Search for the cell housing the specified text and yield its [x, y] center coordinate. 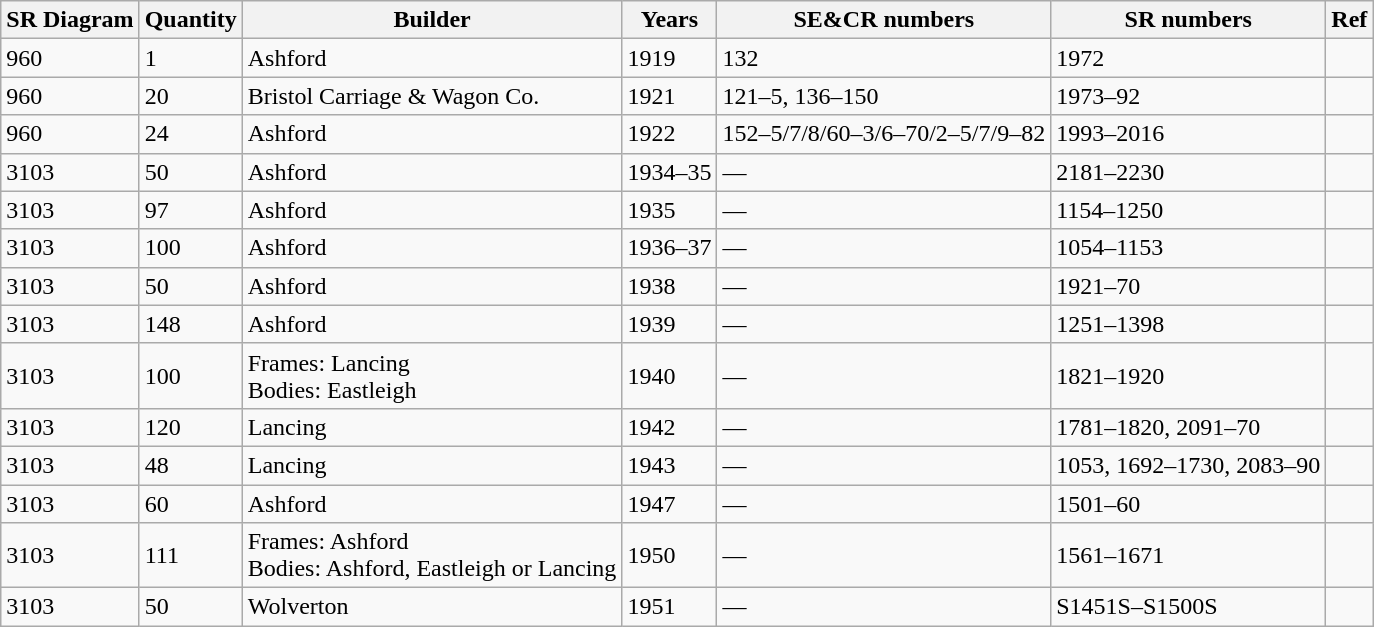
SR numbers [1188, 20]
Builder [432, 20]
1993–2016 [1188, 134]
Quantity [190, 20]
60 [190, 503]
1781–1820, 2091–70 [1188, 427]
111 [190, 556]
1943 [670, 465]
1922 [670, 134]
Years [670, 20]
48 [190, 465]
1938 [670, 286]
Bristol Carriage & Wagon Co. [432, 96]
97 [190, 210]
SE&CR numbers [884, 20]
S1451S–S1500S [1188, 607]
1951 [670, 607]
1942 [670, 427]
1921–70 [1188, 286]
20 [190, 96]
1921 [670, 96]
1919 [670, 58]
1934–35 [670, 172]
148 [190, 324]
1947 [670, 503]
1154–1250 [1188, 210]
Ref [1350, 20]
1821–1920 [1188, 376]
1972 [1188, 58]
152–5/7/8/60–3/6–70/2–5/7/9–82 [884, 134]
2181–2230 [1188, 172]
1053, 1692–1730, 2083–90 [1188, 465]
1939 [670, 324]
SR Diagram [70, 20]
1973–92 [1188, 96]
Wolverton [432, 607]
120 [190, 427]
Frames: LancingBodies: Eastleigh [432, 376]
1501–60 [1188, 503]
1054–1153 [1188, 248]
1940 [670, 376]
1 [190, 58]
132 [884, 58]
24 [190, 134]
1936–37 [670, 248]
1935 [670, 210]
1950 [670, 556]
121–5, 136–150 [884, 96]
1561–1671 [1188, 556]
1251–1398 [1188, 324]
Frames: AshfordBodies: Ashford, Eastleigh or Lancing [432, 556]
